Return [x, y] of the center of cell containing provided text 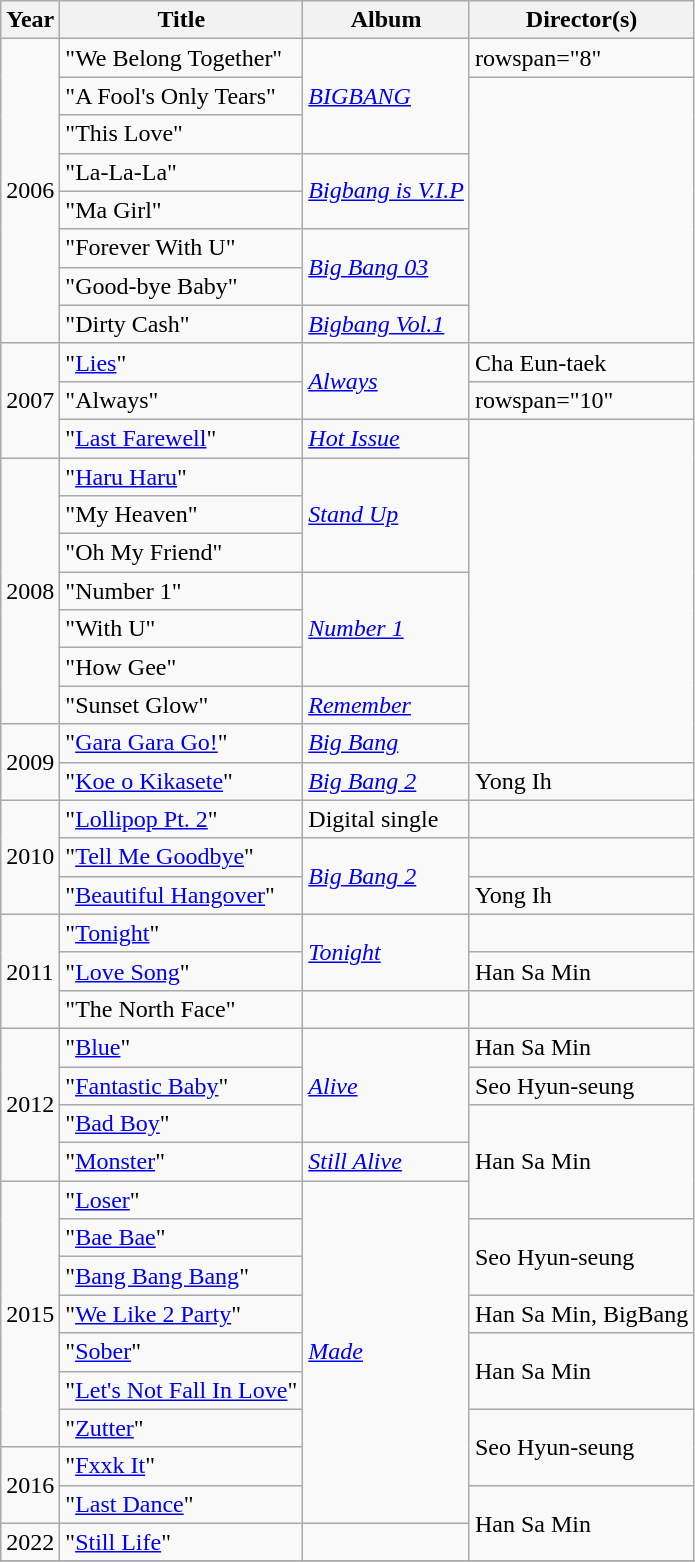
Bigbang Vol.1 [386, 324]
"Always" [182, 400]
"Lies" [182, 362]
Title [182, 20]
"We Belong Together" [182, 58]
2011 [30, 971]
2007 [30, 400]
"Loser" [182, 1200]
Tonight [386, 952]
Always [386, 381]
2009 [30, 762]
"Let's Not Fall In Love" [182, 1390]
"Sober" [182, 1352]
rowspan="8" [581, 58]
"Bad Boy" [182, 1124]
Still Alive [386, 1162]
"Tonight" [182, 933]
"Good-bye Baby" [182, 286]
"With U" [182, 629]
"Tell Me Goodbye" [182, 857]
"Last Farewell" [182, 438]
Big Bang [386, 743]
Hot Issue [386, 438]
"La-La-La" [182, 172]
Remember [386, 705]
2015 [30, 1314]
"Zutter" [182, 1428]
Album [386, 20]
"Blue" [182, 1047]
"Dirty Cash" [182, 324]
"We Like 2 Party" [182, 1314]
2022 [30, 1542]
"Haru Haru" [182, 477]
"Monster" [182, 1162]
2016 [30, 1485]
"Fxxk It" [182, 1466]
"Number 1" [182, 591]
"Forever With U" [182, 248]
"Fantastic Baby" [182, 1085]
2006 [30, 191]
"Last Dance" [182, 1504]
"Bae Bae" [182, 1238]
"A Fool's Only Tears" [182, 96]
Year [30, 20]
Alive [386, 1085]
"How Gee" [182, 667]
rowspan="10" [581, 400]
Han Sa Min, BigBang [581, 1314]
"Gara Gara Go!" [182, 743]
"Koe o Kikasete" [182, 781]
Digital single [386, 819]
BIGBANG [386, 96]
Director(s) [581, 20]
2012 [30, 1104]
Cha Eun-taek [581, 362]
"Sunset Glow" [182, 705]
"Ma Girl" [182, 210]
"Love Song" [182, 971]
"Oh My Friend" [182, 553]
"The North Face" [182, 1009]
2010 [30, 857]
Big Bang 03 [386, 267]
Number 1 [386, 629]
"Lollipop Pt. 2" [182, 819]
"Bang Bang Bang" [182, 1276]
"My Heaven" [182, 515]
"This Love" [182, 134]
Bigbang is V.I.P [386, 191]
2008 [30, 591]
Made [386, 1352]
"Still Life" [182, 1542]
Stand Up [386, 515]
"Beautiful Hangover" [182, 895]
